Extract the (X, Y) coordinate from the center of the cell holding the provided text.  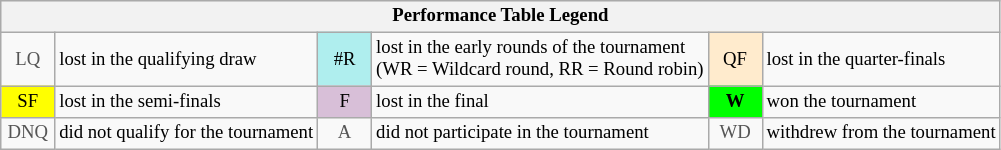
lost in the semi-finals (186, 102)
did not participate in the tournament (540, 134)
LQ (28, 60)
W (735, 102)
withdrew from the tournament (881, 134)
did not qualify for the tournament (186, 134)
#R (345, 60)
SF (28, 102)
Performance Table Legend (500, 16)
WD (735, 134)
A (345, 134)
F (345, 102)
lost in the quarter-finals (881, 60)
lost in the early rounds of the tournament(WR = Wildcard round, RR = Round robin) (540, 60)
won the tournament (881, 102)
lost in the final (540, 102)
DNQ (28, 134)
QF (735, 60)
lost in the qualifying draw (186, 60)
